Determine the [x, y] coordinate at the center of the cell enclosing the given text.  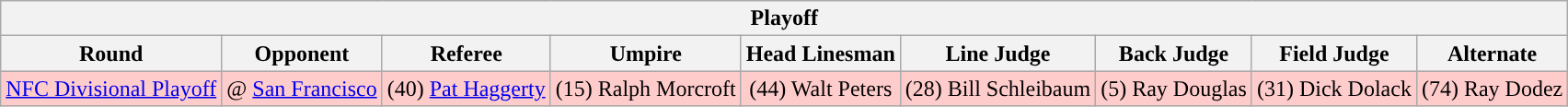
Head Linesman [821, 53]
@ San Francisco [302, 89]
NFC Divisional Playoff [111, 89]
(74) Ray Dodez [1492, 89]
(40) Pat Haggerty [466, 89]
Playoff [784, 18]
Round [111, 53]
Alternate [1492, 53]
Referee [466, 53]
(28) Bill Schleibaum [997, 89]
Umpire [646, 53]
Field Judge [1334, 53]
(5) Ray Douglas [1174, 89]
Line Judge [997, 53]
(44) Walt Peters [821, 89]
(15) Ralph Morcroft [646, 89]
(31) Dick Dolack [1334, 89]
Opponent [302, 53]
Back Judge [1174, 53]
